Return (x, y) of the center of cell containing provided text 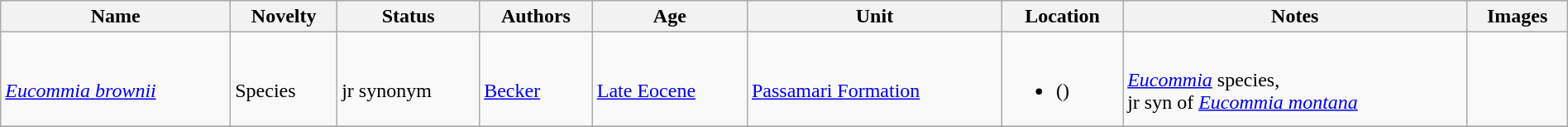
Name (116, 17)
Species (284, 80)
() (1062, 80)
Authors (536, 17)
Images (1517, 17)
Becker (536, 80)
Location (1062, 17)
Notes (1295, 17)
jr synonym (409, 80)
Status (409, 17)
Eucommia species, jr syn of Eucommia montana (1295, 80)
Eucommia brownii (116, 80)
Late Eocene (670, 80)
Unit (874, 17)
Novelty (284, 17)
Passamari Formation (874, 80)
Age (670, 17)
